Return the (X, Y) coordinate for the center point of the cell that contains the specified text.  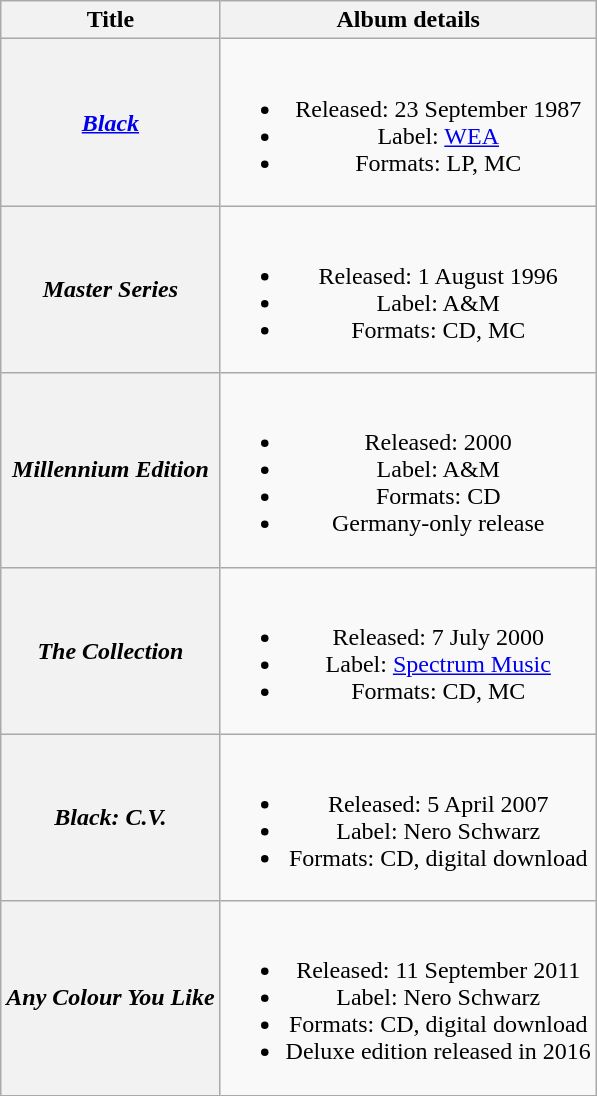
Released: 11 September 2011Label: Nero SchwarzFormats: CD, digital downloadDeluxe edition released in 2016 (408, 998)
Title (110, 20)
Any Colour You Like (110, 998)
Released: 5 April 2007Label: Nero SchwarzFormats: CD, digital download (408, 818)
Released: 23 September 1987Label: WEAFormats: LP, MC (408, 122)
Released: 1 August 1996Label: A&MFormats: CD, MC (408, 290)
Released: 2000Label: A&MFormats: CDGermany-only release (408, 470)
Millennium Edition (110, 470)
Released: 7 July 2000Label: Spectrum MusicFormats: CD, MC (408, 650)
Black: C.V. (110, 818)
Black (110, 122)
Master Series (110, 290)
The Collection (110, 650)
Album details (408, 20)
